Find where the given text appears and provide that cell's center as [x, y] coordinate. 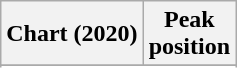
Chart (2020) [72, 34]
Peak position [189, 34]
